Search for the cell housing the specified text and yield its (X, Y) center coordinate. 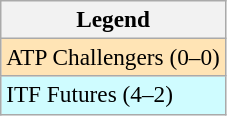
ATP Challengers (0–0) (114, 57)
Legend (114, 19)
ITF Futures (4–2) (114, 95)
